Output the (x, y) coordinate of the center of the cell containing the given text.  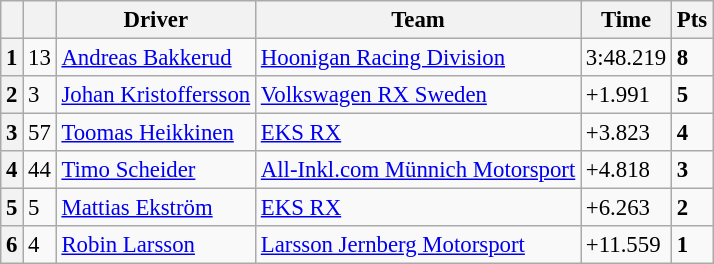
Timo Scheider (156, 170)
+11.559 (626, 245)
+3.823 (626, 133)
+6.263 (626, 208)
Driver (156, 20)
3:48.219 (626, 58)
13 (40, 58)
Robin Larsson (156, 245)
Andreas Bakkerud (156, 58)
Hoonigan Racing Division (418, 58)
Toomas Heikkinen (156, 133)
All-Inkl.com Münnich Motorsport (418, 170)
Time (626, 20)
+1.991 (626, 95)
Volkswagen RX Sweden (418, 95)
57 (40, 133)
44 (40, 170)
Mattias Ekström (156, 208)
6 (12, 245)
Team (418, 20)
8 (692, 58)
Larsson Jernberg Motorsport (418, 245)
Pts (692, 20)
+4.818 (626, 170)
Johan Kristoffersson (156, 95)
